Find where the given text appears and provide that cell's center as [X, Y] coordinate. 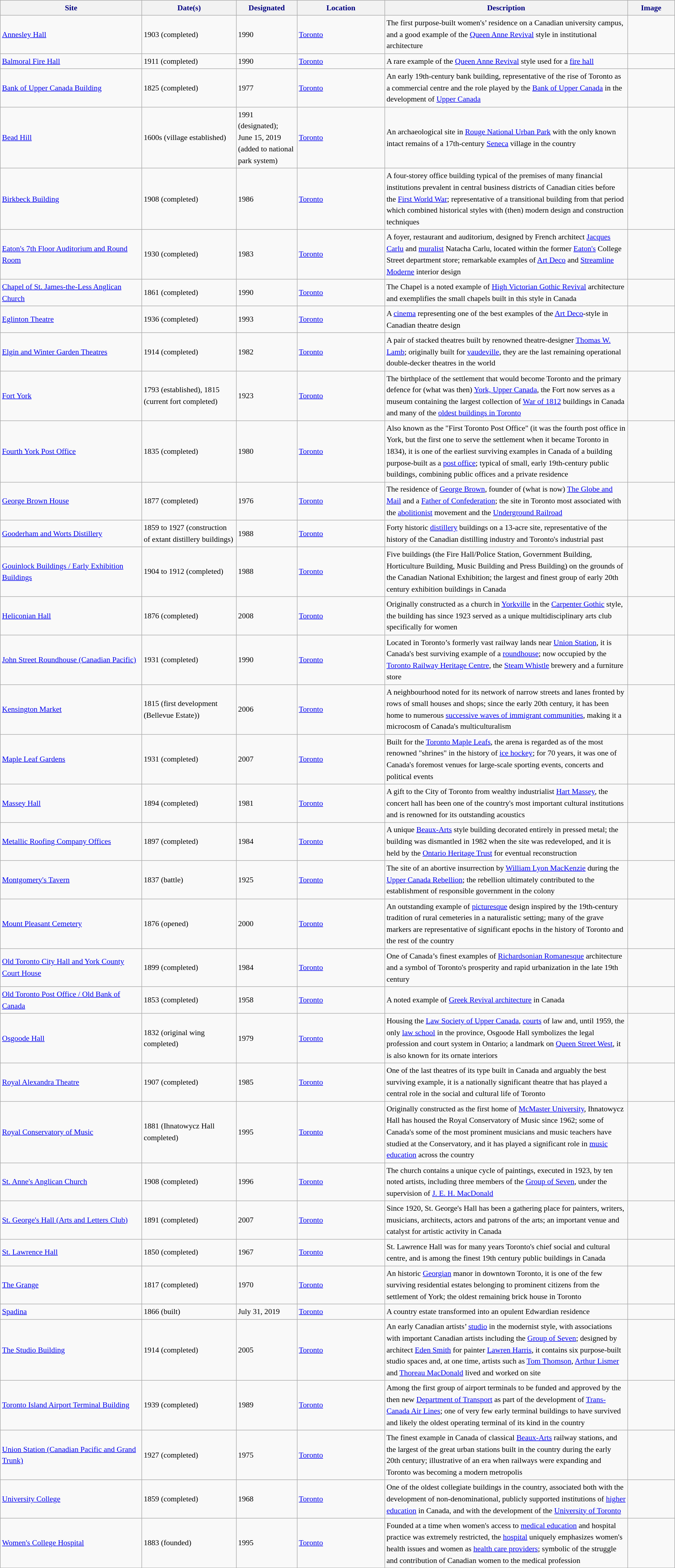
1925 [267, 880]
Gooderham and Worts Distillery [71, 534]
A country estate transformed into an opulent Edwardian residence [506, 1312]
1876 (opened) [189, 924]
1877 (completed) [189, 501]
A cinema representing one of the best examples of the Art Deco-style in Canadian theatre design [506, 320]
Bank of Upper Canada Building [71, 88]
Toronto Island Airport Terminal Building [71, 1406]
Annesley Hall [71, 35]
1977 [267, 88]
Elgin and Winter Garden Theatres [71, 352]
1986 [267, 199]
1866 (built) [189, 1312]
The Chapel is a noted example of High Victorian Gothic Revival architecture and exemplifies the small chapels built in this style in Canada [506, 293]
Maple Leaf Gardens [71, 759]
1979 [267, 1039]
1995 [267, 1132]
Spadina [71, 1312]
2006 [267, 710]
July 31, 2019 [267, 1312]
Description [506, 8]
1825 (completed) [189, 88]
1837 (battle) [189, 880]
2005 [267, 1350]
The Studio Building [71, 1350]
1903 (completed) [189, 35]
1832 (original wing completed) [189, 1039]
1861 (completed) [189, 293]
1853 (completed) [189, 1000]
1927 (completed) [189, 1455]
1817 (completed) [189, 1285]
Royal Conservatory of Music [71, 1132]
Royal Alexandra Theatre [71, 1082]
Location [341, 8]
Old Toronto Post Office / Old Bank of Canada [71, 1000]
1958 [267, 1000]
A rare example of the Queen Anne Revival style used for a fire hall [506, 61]
1891 (completed) [189, 1220]
Fort York [71, 396]
1897 (completed) [189, 841]
Mount Pleasant Cemetery [71, 924]
Designated [267, 8]
Metallic Roofing Company Offices [71, 841]
1968 [267, 1499]
1911 (completed) [189, 61]
University College [71, 1499]
1970 [267, 1285]
1835 (completed) [189, 451]
St. Lawrence Hall was for many years Toronto's chief social and cultural centre, and is among the finest 19th century public buildings in Canada [506, 1252]
2008 [267, 616]
A noted example of Greek Revival architecture in Canada [506, 1000]
1939 (completed) [189, 1406]
1600s (village established) [189, 138]
Site [71, 8]
St. Anne's Anglican Church [71, 1182]
St. Lawrence Hall [71, 1252]
1859 (completed) [189, 1499]
1996 [267, 1182]
St. George's Hall (Arts and Letters Club) [71, 1220]
1850 (completed) [189, 1252]
Osgoode Hall [71, 1039]
Fourth York Post Office [71, 451]
1930 (completed) [189, 255]
1815 (first development (Bellevue Estate)) [189, 710]
1881 (Ihnatowycz Hall completed) [189, 1132]
1982 [267, 352]
Image [652, 8]
Bead Hill [71, 138]
1967 [267, 1252]
Date(s) [189, 8]
2000 [267, 924]
Chapel of St. James-the-Less Anglican Church [71, 293]
Kensington Market [71, 710]
Old Toronto City Hall and York County Court House [71, 967]
1876 (completed) [189, 616]
Birkbeck Building [71, 199]
Eglinton Theatre [71, 320]
1859 to 1927 (construction of extant distillery buildings) [189, 534]
1936 (completed) [189, 320]
1923 [267, 396]
The Grange [71, 1285]
Union Station (Canadian Pacific and Grand Trunk) [71, 1455]
1983 [267, 255]
1975 [267, 1455]
1976 [267, 501]
1985 [267, 1082]
Eaton's 7th Floor Auditorium and Round Room [71, 255]
1907 (completed) [189, 1082]
Heliconian Hall [71, 616]
1793 (established), 1815 (current fort completed) [189, 396]
1993 [267, 320]
1989 [267, 1406]
Montgomery's Tavern [71, 880]
1981 [267, 804]
An archaeological site in Rouge National Urban Park with the only known intact remains of a 17th-century Seneca village in the country [506, 138]
Massey Hall [71, 804]
Gouinlock Buildings / Early Exhibition Buildings [71, 572]
1980 [267, 451]
1991 (designated);June 15, 2019 (added to national park system) [267, 138]
John Street Roundhouse (Canadian Pacific) [71, 660]
1904 to 1912 (completed) [189, 572]
Balmoral Fire Hall [71, 61]
1899 (completed) [189, 967]
1894 (completed) [189, 804]
George Brown House [71, 501]
